Determine the (X, Y) coordinate at the center of the cell enclosing the given text.  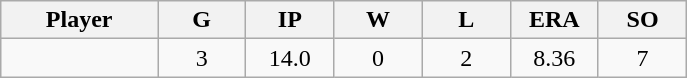
ERA (554, 20)
Player (80, 20)
IP (290, 20)
7 (642, 58)
2 (466, 58)
G (202, 20)
3 (202, 58)
SO (642, 20)
W (378, 20)
0 (378, 58)
14.0 (290, 58)
L (466, 20)
8.36 (554, 58)
